Provide the [x, y] coordinate of the cell's center where the given text is located.  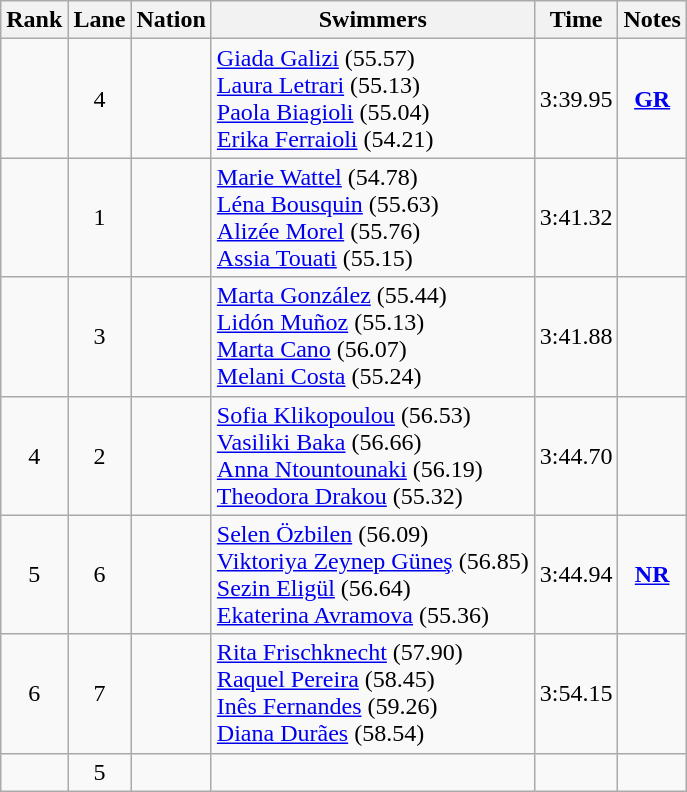
3:44.70 [576, 456]
Marta González (55.44)Lidón Muñoz (55.13)Marta Cano (56.07)Melani Costa (55.24) [372, 336]
Rank [34, 20]
2 [100, 456]
GR [652, 98]
Selen Özbilen (56.09)Viktoriya Zeynep Güneş (56.85)Sezin Eligül (56.64)Ekaterina Avramova (55.36) [372, 574]
3:41.88 [576, 336]
7 [100, 694]
Lane [100, 20]
Notes [652, 20]
Sofia Klikopoulou (56.53)Vasiliki Baka (56.66)Anna Ntountounaki (56.19)Theodora Drakou (55.32) [372, 456]
Giada Galizi (55.57)Laura Letrari (55.13)Paola Biagioli (55.04)Erika Ferraioli (54.21) [372, 98]
Marie Wattel (54.78)Léna Bousquin (55.63)Alizée Morel (55.76)Assia Touati (55.15) [372, 218]
3:39.95 [576, 98]
Nation [171, 20]
Swimmers [372, 20]
3:44.94 [576, 574]
3:54.15 [576, 694]
3 [100, 336]
NR [652, 574]
Time [576, 20]
Rita Frischknecht (57.90)Raquel Pereira (58.45)Inês Fernandes (59.26)Diana Durães (58.54) [372, 694]
1 [100, 218]
3:41.32 [576, 218]
